Determine the (X, Y) coordinate at the center of the cell enclosing the given text.  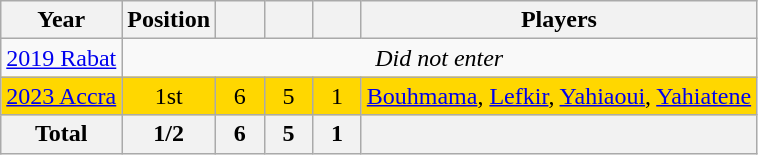
2019 Rabat (62, 58)
1/2 (169, 134)
Bouhmama, Lefkir, Yahiaoui, Yahiatene (558, 96)
Position (169, 20)
Players (558, 20)
2023 Accra (62, 96)
Did not enter (440, 58)
Year (62, 20)
Total (62, 134)
1st (169, 96)
